Output the (X, Y) coordinate of the center of the cell containing the given text.  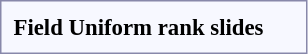
Field Uniform rank slides (138, 27)
